From the cell containing the given text, extract its center point as (x, y) coordinate. 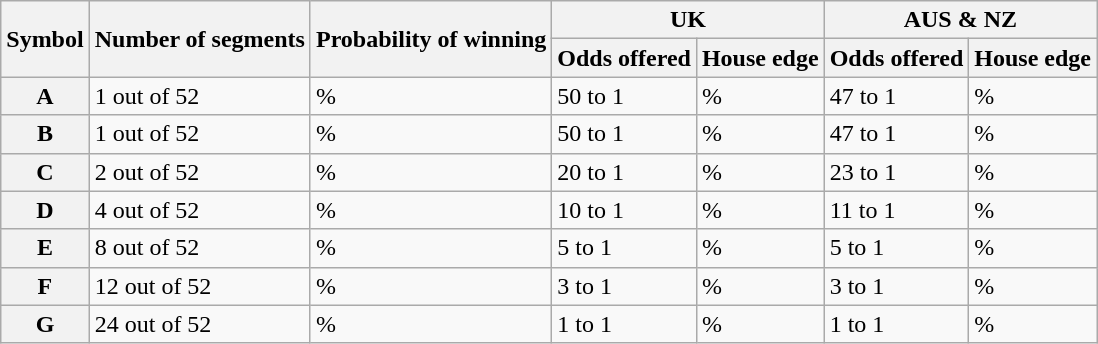
UK (688, 20)
Number of segments (200, 39)
4 out of 52 (200, 210)
Symbol (45, 39)
C (45, 172)
E (45, 248)
A (45, 96)
12 out of 52 (200, 286)
B (45, 134)
20 to 1 (624, 172)
23 to 1 (896, 172)
AUS & NZ (960, 20)
8 out of 52 (200, 248)
10 to 1 (624, 210)
G (45, 324)
24 out of 52 (200, 324)
F (45, 286)
D (45, 210)
2 out of 52 (200, 172)
11 to 1 (896, 210)
Probability of winning (430, 39)
